From the cell containing the given text, extract its center point as [X, Y] coordinate. 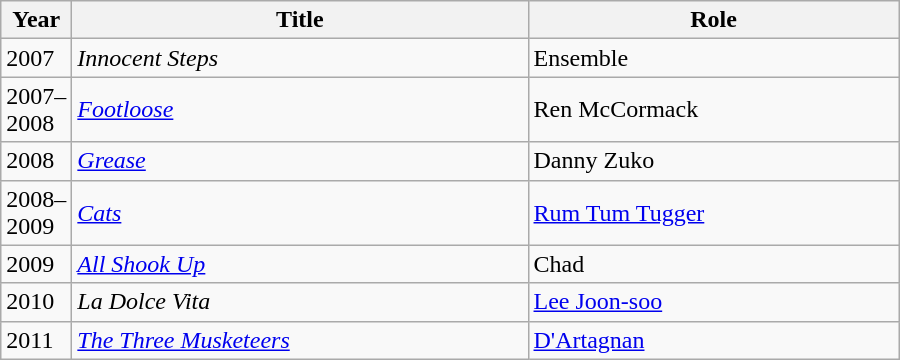
2007 [36, 58]
Chad [714, 264]
Role [714, 20]
Title [300, 20]
2008–2009 [36, 212]
Grease [300, 161]
La Dolce Vita [300, 302]
2009 [36, 264]
2010 [36, 302]
2007–2008 [36, 110]
Rum Tum Tugger [714, 212]
The Three Musketeers [300, 340]
All Shook Up [300, 264]
Danny Zuko [714, 161]
2011 [36, 340]
Cats [300, 212]
2008 [36, 161]
Lee Joon-soo [714, 302]
Footloose [300, 110]
Ren McCormack [714, 110]
Ensemble [714, 58]
Year [36, 20]
D'Artagnan [714, 340]
Innocent Steps [300, 58]
